Provide the [x, y] coordinate of the cell's center where the given text is located.  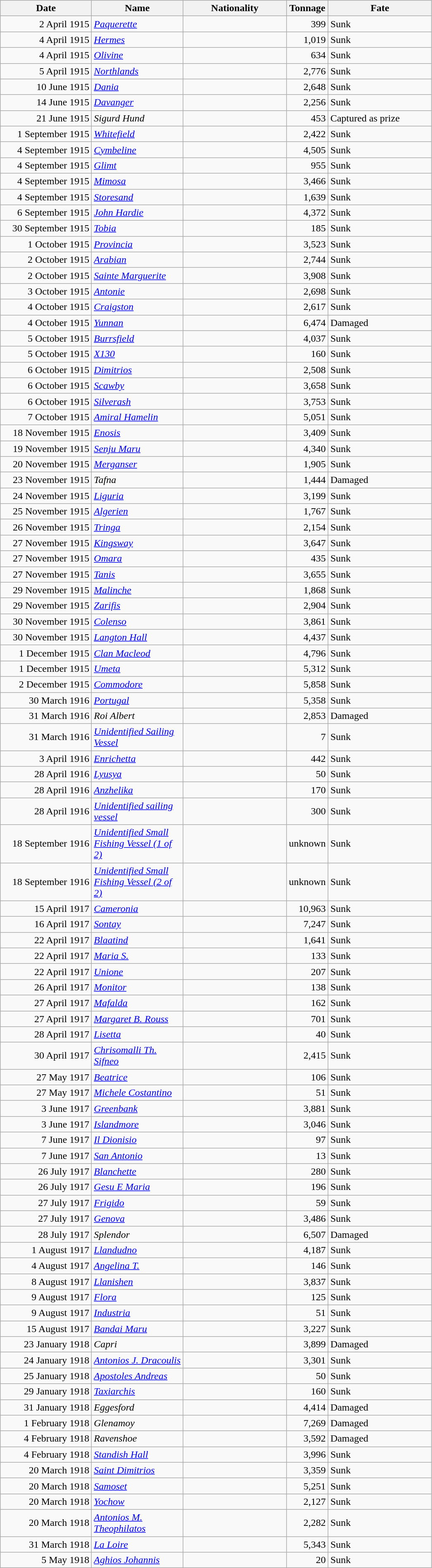
3,592 [307, 1439]
30 March 1916 [46, 700]
207 [307, 971]
Liguria [137, 496]
5,251 [307, 1486]
453 [307, 118]
3,899 [307, 1344]
955 [307, 165]
Umeta [137, 669]
2,282 [307, 1523]
Enosis [137, 433]
4,187 [307, 1250]
1 August 1917 [46, 1250]
Saint Dimitrios [137, 1470]
2,776 [307, 71]
La Loire [137, 1544]
Dania [137, 87]
3,227 [307, 1329]
2,154 [307, 527]
10,963 [307, 909]
2 December 1915 [46, 684]
2,648 [307, 87]
19 November 1915 [46, 448]
Antonios J. Dracoulis [137, 1360]
Unidentified sailing vessel [137, 811]
Antonie [137, 291]
1,905 [307, 464]
Unidentified Sailing Vessel [137, 737]
3,301 [307, 1360]
133 [307, 956]
1 February 1918 [46, 1423]
280 [307, 1171]
125 [307, 1297]
1 September 1915 [46, 134]
Storesand [137, 197]
1 October 1915 [46, 244]
16 April 1917 [46, 924]
Enrichetta [137, 759]
2,127 [307, 1501]
15 August 1917 [46, 1329]
1,767 [307, 512]
7,247 [307, 924]
Llandudno [137, 1250]
7 [307, 737]
3,658 [307, 385]
Splendor [137, 1234]
31 January 1918 [46, 1407]
Whitefield [137, 134]
2,744 [307, 260]
Date [46, 8]
3,647 [307, 543]
Angelina T. [137, 1266]
106 [307, 1077]
24 November 1915 [46, 496]
3,359 [307, 1470]
701 [307, 1018]
2,415 [307, 1056]
3,753 [307, 401]
4 August 1917 [46, 1266]
4,372 [307, 213]
Llanishen [137, 1281]
Sigurd Hund [137, 118]
59 [307, 1203]
Mafalda [137, 1003]
15 April 1917 [46, 909]
1,019 [307, 40]
1,444 [307, 480]
Unidentified Small Fishing Vessel (1 of 2) [137, 844]
Amiral Hamelin [137, 417]
Senju Maru [137, 448]
Malinche [137, 590]
Omara [137, 559]
Gesu E Maria [137, 1187]
4,414 [307, 1407]
5,858 [307, 684]
Monitor [137, 987]
Frigido [137, 1203]
1,868 [307, 590]
185 [307, 228]
Lyusya [137, 774]
196 [307, 1187]
10 June 1915 [46, 87]
2 April 1915 [46, 24]
Taxiarchis [137, 1392]
21 June 1915 [46, 118]
28 April 1917 [46, 1035]
2,617 [307, 307]
Yochow [137, 1501]
20 November 1915 [46, 464]
Mimosa [137, 181]
X130 [137, 354]
Nationality [235, 8]
5,312 [307, 669]
Tanis [137, 574]
Cymbeline [137, 150]
Tringa [137, 527]
Flora [137, 1297]
Margaret B. Rouss [137, 1018]
Zarifis [137, 606]
Tonnage [307, 8]
John Hardie [137, 213]
Craigston [137, 307]
4,796 [307, 653]
26 November 1915 [46, 527]
162 [307, 1003]
29 January 1918 [46, 1392]
Arabian [137, 260]
Paquerette [137, 24]
Captured as prize [380, 118]
3,486 [307, 1218]
31 March 1918 [46, 1544]
Yunnan [137, 323]
138 [307, 987]
6 September 1915 [46, 213]
Burrsfield [137, 338]
Unidentified Small Fishing Vessel (2 of 2) [137, 882]
Maria S. [137, 956]
Northlands [137, 71]
8 August 1917 [46, 1281]
23 November 1915 [46, 480]
18 November 1915 [46, 433]
26 April 1917 [46, 987]
Merganser [137, 464]
Clan Macleod [137, 653]
4,037 [307, 338]
3,861 [307, 621]
1,641 [307, 940]
Bandai Maru [137, 1329]
2,508 [307, 370]
Kingsway [137, 543]
13 [307, 1156]
170 [307, 790]
23 January 1918 [46, 1344]
Hermes [137, 40]
Sainte Marguerite [137, 276]
3,908 [307, 276]
Provincia [137, 244]
4,437 [307, 637]
30 September 1915 [46, 228]
442 [307, 759]
Aghios Johannis [137, 1560]
3,199 [307, 496]
3,996 [307, 1454]
399 [307, 24]
Blaatind [137, 940]
Roi Albert [137, 716]
14 June 1915 [46, 102]
97 [307, 1140]
Glenamoy [137, 1423]
634 [307, 55]
20 [307, 1560]
Tafna [137, 480]
4,340 [307, 448]
2,256 [307, 102]
Antonios M. Theophilatos [137, 1523]
Standish Hall [137, 1454]
40 [307, 1035]
5,343 [307, 1544]
Fate [380, 8]
Lisetta [137, 1035]
3 April 1916 [46, 759]
435 [307, 559]
3,409 [307, 433]
Name [137, 8]
3,466 [307, 181]
Scawby [137, 385]
3,837 [307, 1281]
3,046 [307, 1124]
Eggesford [137, 1407]
Samoset [137, 1486]
Islandmore [137, 1124]
Davanger [137, 102]
Chrisomalli Th. Sifneo [137, 1056]
Commodore [137, 684]
6,474 [307, 323]
300 [307, 811]
Portugal [137, 700]
7 October 1915 [46, 417]
Sontay [137, 924]
Ravenshoe [137, 1439]
Anzhelika [137, 790]
2,422 [307, 134]
4,505 [307, 150]
Langton Hall [137, 637]
Glimt [137, 165]
Michele Costantino [137, 1093]
2,853 [307, 716]
5,051 [307, 417]
25 January 1918 [46, 1376]
7,269 [307, 1423]
Industria [137, 1313]
Silverash [137, 401]
Colenso [137, 621]
25 November 1915 [46, 512]
3,655 [307, 574]
Il Dionisio [137, 1140]
30 April 1917 [46, 1056]
24 January 1918 [46, 1360]
2,904 [307, 606]
Genova [137, 1218]
Tobia [137, 228]
Dimitrios [137, 370]
Apostoles Andreas [137, 1376]
3,881 [307, 1109]
Beatrice [137, 1077]
Blanchette [137, 1171]
Algerien [137, 512]
28 July 1917 [46, 1234]
1,639 [307, 197]
3 October 1915 [46, 291]
Cameronia [137, 909]
5 May 1918 [46, 1560]
2,698 [307, 291]
Greenbank [137, 1109]
5,358 [307, 700]
5 April 1915 [46, 71]
3,523 [307, 244]
146 [307, 1266]
Capri [137, 1344]
6,507 [307, 1234]
San Antonio [137, 1156]
Olivine [137, 55]
Unione [137, 971]
